Detect which cell encompasses the target text, then output its (x, y) center coordinate. 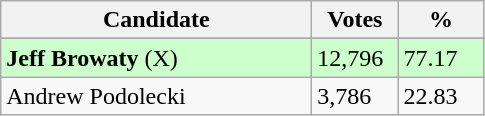
% (441, 20)
12,796 (355, 58)
77.17 (441, 58)
22.83 (441, 96)
Candidate (156, 20)
Andrew Podolecki (156, 96)
Jeff Browaty (X) (156, 58)
Votes (355, 20)
3,786 (355, 96)
